Determine the (X, Y) coordinate at the center of the cell enclosing the given text.  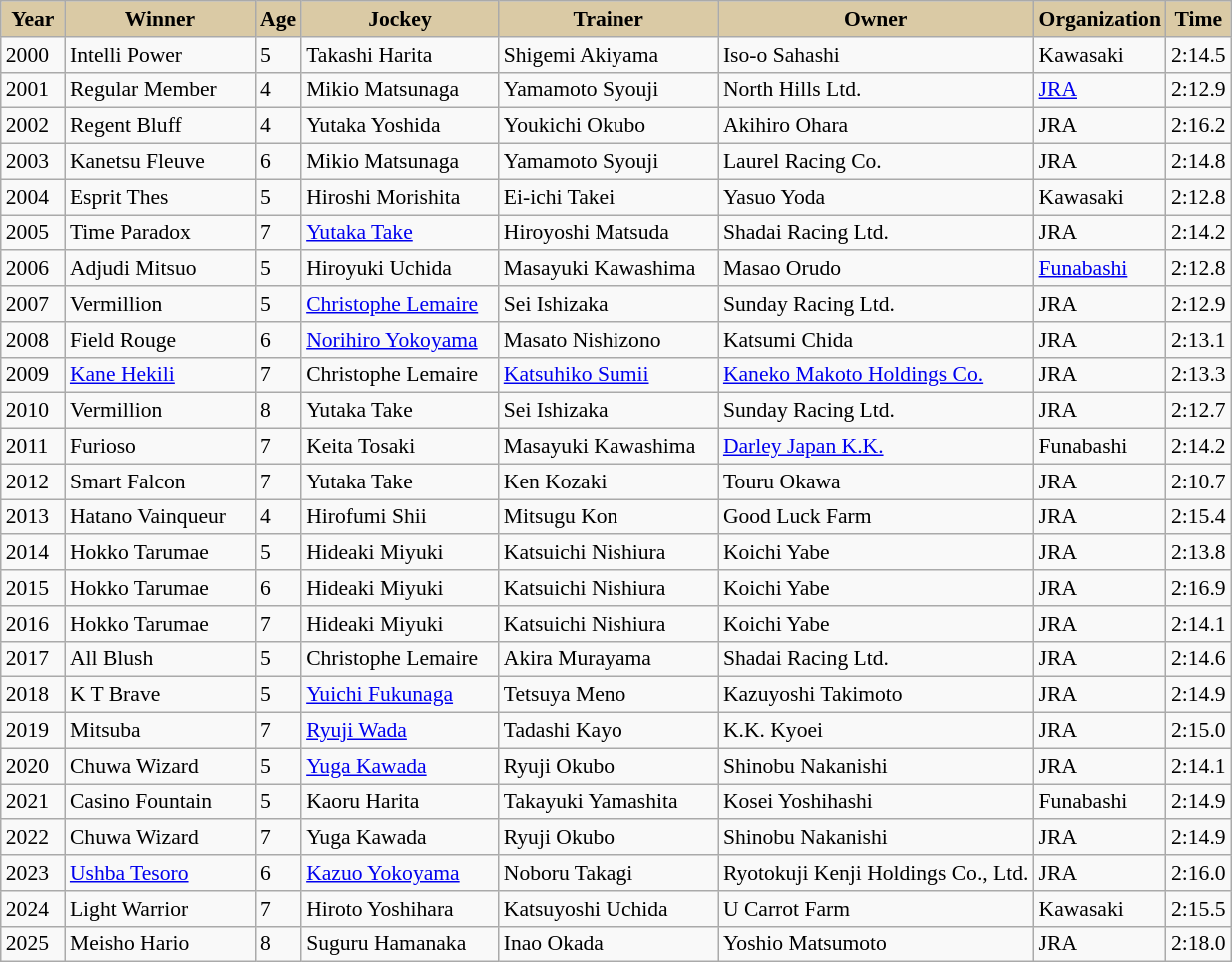
2006 (33, 269)
2012 (33, 481)
Good Luck Farm (876, 517)
Smart Falcon (160, 481)
Owner (876, 19)
2009 (33, 375)
Yasuo Yoda (876, 197)
Age (278, 19)
Regent Bluff (160, 126)
Kosei Yoshihashi (876, 802)
Shigemi Akiyama (609, 55)
Tetsuya Meno (609, 695)
2:16.2 (1199, 126)
Trainer (609, 19)
2011 (33, 447)
2023 (33, 873)
Year (33, 19)
2:10.7 (1199, 481)
2008 (33, 340)
Akira Murayama (609, 659)
2:13.1 (1199, 340)
2:15.0 (1199, 731)
Ushba Tesoro (160, 873)
2019 (33, 731)
2:13.8 (1199, 553)
Mitsugu Kon (609, 517)
Hiroshi Morishita (400, 197)
Tadashi Kayo (609, 731)
Field Rouge (160, 340)
Takashi Harita (400, 55)
Kaneko Makoto Holdings Co. (876, 375)
2018 (33, 695)
2021 (33, 802)
Hiroyuki Uchida (400, 269)
2014 (33, 553)
K.K. Kyoei (876, 731)
Winner (160, 19)
Hirofumi Shii (400, 517)
Iso-o Sahashi (876, 55)
Keita Tosaki (400, 447)
Suguru Hamanaka (400, 944)
Meisho Hario (160, 944)
Kanetsu Fleuve (160, 162)
2022 (33, 838)
Katsumi Chida (876, 340)
Noboru Takagi (609, 873)
Kazuo Yokoyama (400, 873)
Organization (1100, 19)
Time (1199, 19)
Furioso (160, 447)
Mitsuba (160, 731)
Inao Okada (609, 944)
Intelli Power (160, 55)
2025 (33, 944)
Ken Kozaki (609, 481)
Light Warrior (160, 909)
2:14.5 (1199, 55)
Akihiro Ohara (876, 126)
U Carrot Farm (876, 909)
Adjudi Mitsuo (160, 269)
Youkichi Okubo (609, 126)
2004 (33, 197)
Yutaka Yoshida (400, 126)
Norihiro Yokoyama (400, 340)
Katsuhiko Sumii (609, 375)
Ryotokuji Kenji Holdings Co., Ltd. (876, 873)
Katsuyoshi Uchida (609, 909)
2:15.4 (1199, 517)
2015 (33, 588)
Esprit Thes (160, 197)
2013 (33, 517)
Yuichi Fukunaga (400, 695)
Time Paradox (160, 233)
Kane Hekili (160, 375)
2:14.6 (1199, 659)
K T Brave (160, 695)
North Hills Ltd. (876, 90)
2:15.5 (1199, 909)
2001 (33, 90)
2:12.7 (1199, 411)
2017 (33, 659)
Laurel Racing Co. (876, 162)
Ei-ichi Takei (609, 197)
Ryuji Wada (400, 731)
2016 (33, 624)
Kazuyoshi Takimoto (876, 695)
Hiroto Yoshihara (400, 909)
Hiroyoshi Matsuda (609, 233)
2000 (33, 55)
2003 (33, 162)
All Blush (160, 659)
2010 (33, 411)
2002 (33, 126)
2:13.3 (1199, 375)
Masao Orudo (876, 269)
Kaoru Harita (400, 802)
2:18.0 (1199, 944)
2024 (33, 909)
Regular Member (160, 90)
2:14.8 (1199, 162)
Touru Okawa (876, 481)
Casino Fountain (160, 802)
Jockey (400, 19)
2005 (33, 233)
Yoshio Matsumoto (876, 944)
Masato Nishizono (609, 340)
Darley Japan K.K. (876, 447)
2:16.9 (1199, 588)
Hatano Vainqueur (160, 517)
2020 (33, 766)
2:16.0 (1199, 873)
Takayuki Yamashita (609, 802)
2007 (33, 304)
